Return the [x, y] coordinate for the center point of the cell that contains the specified text.  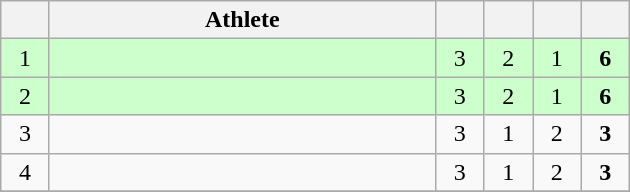
4 [26, 172]
Athlete [242, 20]
